Detect which cell encompasses the target text, then output its (X, Y) center coordinate. 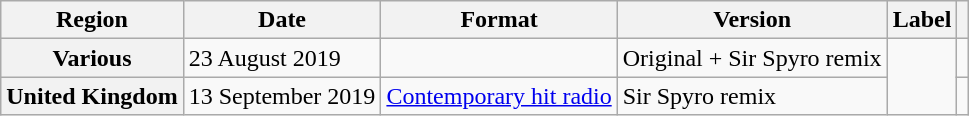
23 August 2019 (282, 58)
Original + Sir Spyro remix (752, 58)
Various (92, 58)
13 September 2019 (282, 96)
Label (922, 20)
Sir Spyro remix (752, 96)
Version (752, 20)
Format (499, 20)
Region (92, 20)
Date (282, 20)
Contemporary hit radio (499, 96)
United Kingdom (92, 96)
